Output the (x, y) coordinate of the center of the cell containing the given text.  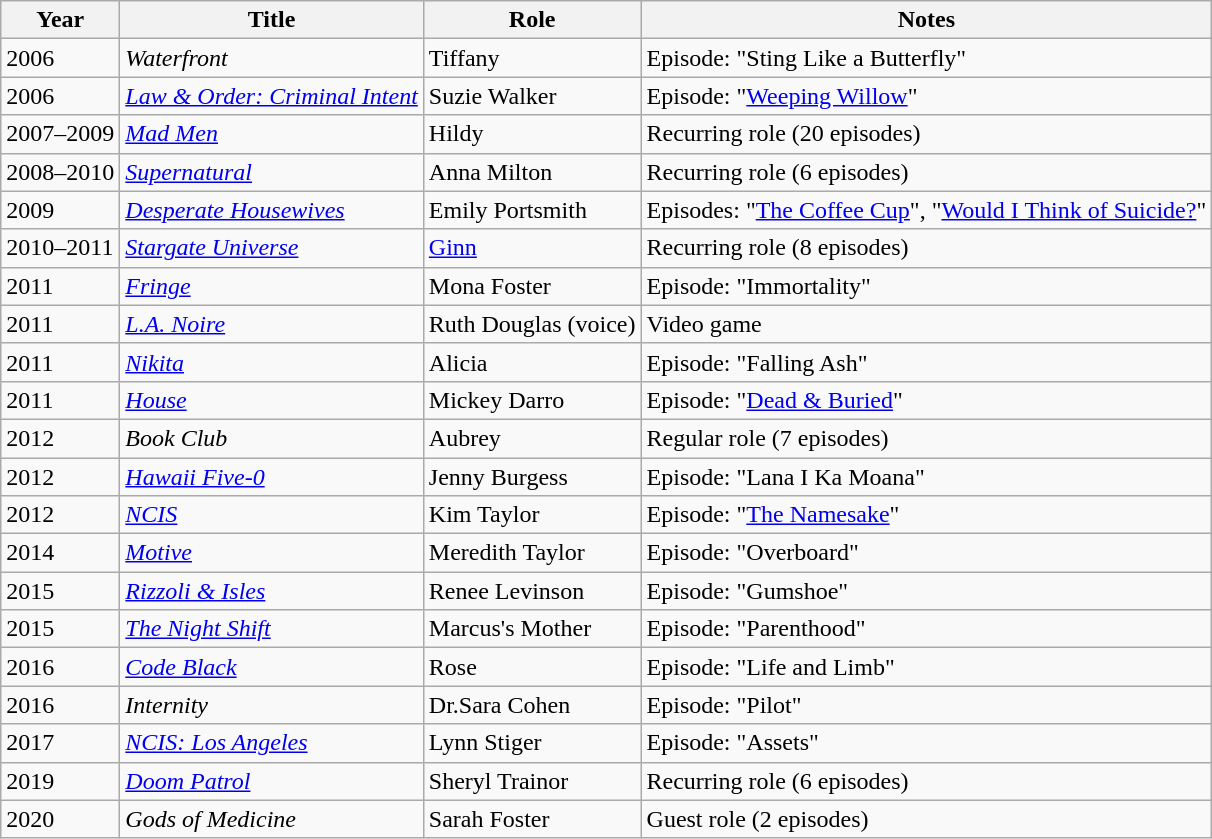
Mad Men (272, 134)
Episode: "Overboard" (926, 553)
Year (60, 20)
Suzie Walker (532, 96)
2007–2009 (60, 134)
Jenny Burgess (532, 477)
Episode: "The Namesake" (926, 515)
2009 (60, 210)
Guest role (2 episodes) (926, 819)
2014 (60, 553)
Doom Patrol (272, 781)
2010–2011 (60, 248)
Hawaii Five-0 (272, 477)
Episode: "Parenthood" (926, 629)
Role (532, 20)
Sheryl Trainor (532, 781)
2008–2010 (60, 172)
2019 (60, 781)
Book Club (272, 438)
Waterfront (272, 58)
Video game (926, 324)
Desperate Housewives (272, 210)
Fringe (272, 286)
Episode: "Life and Limb" (926, 667)
Regular role (7 episodes) (926, 438)
2020 (60, 819)
Anna Milton (532, 172)
Marcus's Mother (532, 629)
Episode: "Dead & Buried" (926, 400)
2017 (60, 743)
The Night Shift (272, 629)
Alicia (532, 362)
Gods of Medicine (272, 819)
Lynn Stiger (532, 743)
Episode: "Assets" (926, 743)
Emily Portsmith (532, 210)
Episode: "Lana I Ka Moana" (926, 477)
Rose (532, 667)
Dr.Sara Cohen (532, 705)
Episode: "Pilot" (926, 705)
Tiffany (532, 58)
Episode: "Falling Ash" (926, 362)
Renee Levinson (532, 591)
Meredith Taylor (532, 553)
House (272, 400)
Sarah Foster (532, 819)
Episode: "Weeping Willow" (926, 96)
Mickey Darro (532, 400)
Notes (926, 20)
Rizzoli & Isles (272, 591)
NCIS (272, 515)
Supernatural (272, 172)
Ginn (532, 248)
Internity (272, 705)
Recurring role (20 episodes) (926, 134)
Mona Foster (532, 286)
Episodes: "The Coffee Cup", "Would I Think of Suicide?" (926, 210)
Episode: "Sting Like a Butterfly" (926, 58)
Hildy (532, 134)
Episode: "Gumshoe" (926, 591)
NCIS: Los Angeles (272, 743)
L.A. Noire (272, 324)
Kim Taylor (532, 515)
Stargate Universe (272, 248)
Code Black (272, 667)
Title (272, 20)
Motive (272, 553)
Aubrey (532, 438)
Nikita (272, 362)
Law & Order: Criminal Intent (272, 96)
Episode: "Immortality" (926, 286)
Ruth Douglas (voice) (532, 324)
Recurring role (8 episodes) (926, 248)
